Locate the cell with the specified text and output its (x, y) center coordinate. 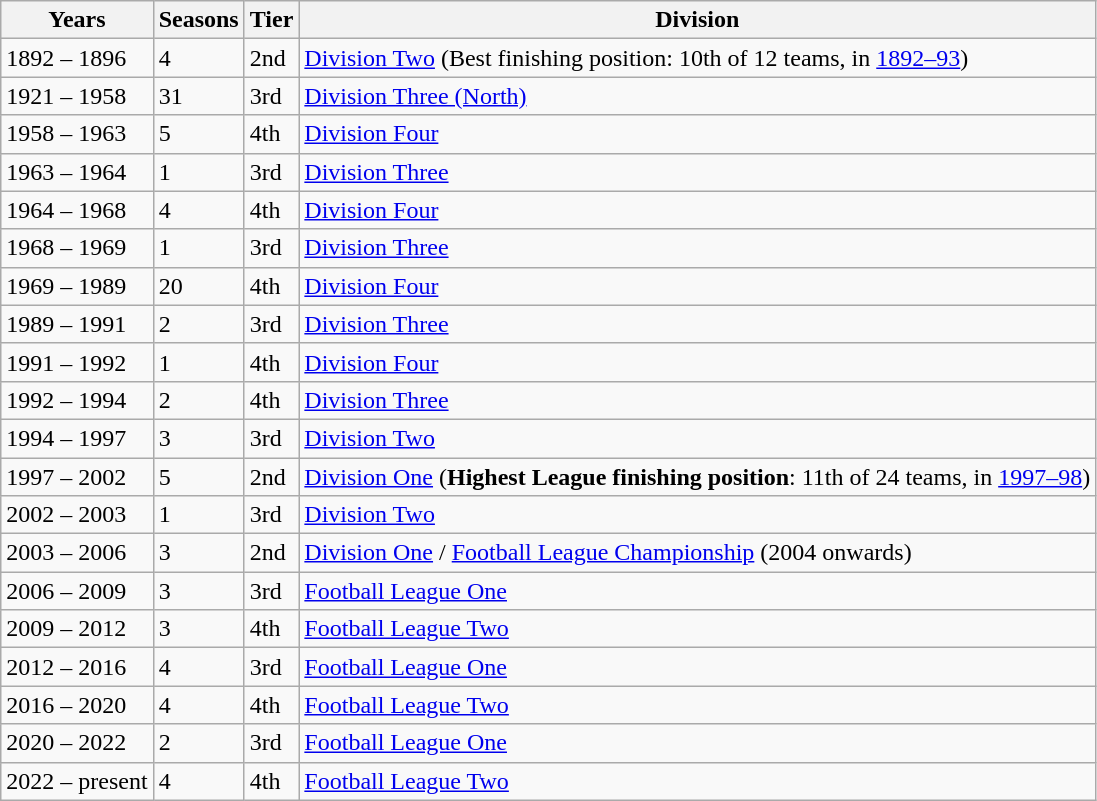
1991 – 1992 (77, 362)
1969 – 1989 (77, 286)
1997 – 2002 (77, 477)
1963 – 1964 (77, 172)
31 (198, 96)
1989 – 1991 (77, 324)
Division One (Highest League finishing position: 11th of 24 teams, in 1997–98) (698, 477)
Division (698, 20)
Division Three (North) (698, 96)
Seasons (198, 20)
Years (77, 20)
2009 – 2012 (77, 629)
1958 – 1963 (77, 134)
1992 – 1994 (77, 400)
2020 – 2022 (77, 743)
2003 – 2006 (77, 553)
2012 – 2016 (77, 667)
1964 – 1968 (77, 210)
20 (198, 286)
1968 – 1969 (77, 248)
Tier (272, 20)
2002 – 2003 (77, 515)
2016 – 2020 (77, 705)
1994 – 1997 (77, 438)
1892 – 1896 (77, 58)
Division One / Football League Championship (2004 onwards) (698, 553)
2006 – 2009 (77, 591)
Division Two (Best finishing position: 10th of 12 teams, in 1892–93) (698, 58)
1921 – 1958 (77, 96)
2022 – present (77, 781)
